Capture the cell that displays the provided text and extract its (X, Y) central coordinate. 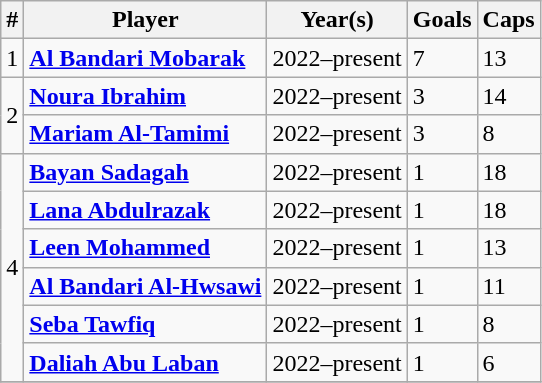
Daliah Abu Laban (146, 362)
7 (442, 58)
Al Bandari Al-Hwsawi (146, 286)
Noura Ibrahim (146, 96)
Lana Abdulrazak (146, 210)
Player (146, 20)
6 (508, 362)
Bayan Sadagah (146, 172)
4 (12, 267)
# (12, 20)
Year(s) (337, 20)
Caps (508, 20)
Leen Mohammed (146, 248)
Mariam Al-Tamimi (146, 134)
Al Bandari Mobarak (146, 58)
Seba Tawfiq (146, 324)
11 (508, 286)
2 (12, 115)
14 (508, 96)
Goals (442, 20)
